Return [X, Y] of the center of cell containing provided text 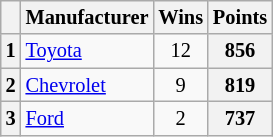
Toyota [88, 51]
9 [180, 85]
Chevrolet [88, 85]
737 [240, 118]
Wins [180, 17]
1 [11, 51]
856 [240, 51]
819 [240, 85]
Manufacturer [88, 17]
3 [11, 118]
Points [240, 17]
Ford [88, 118]
12 [180, 51]
